For the text-containing cell, return its midpoint in [x, y] coordinate format. 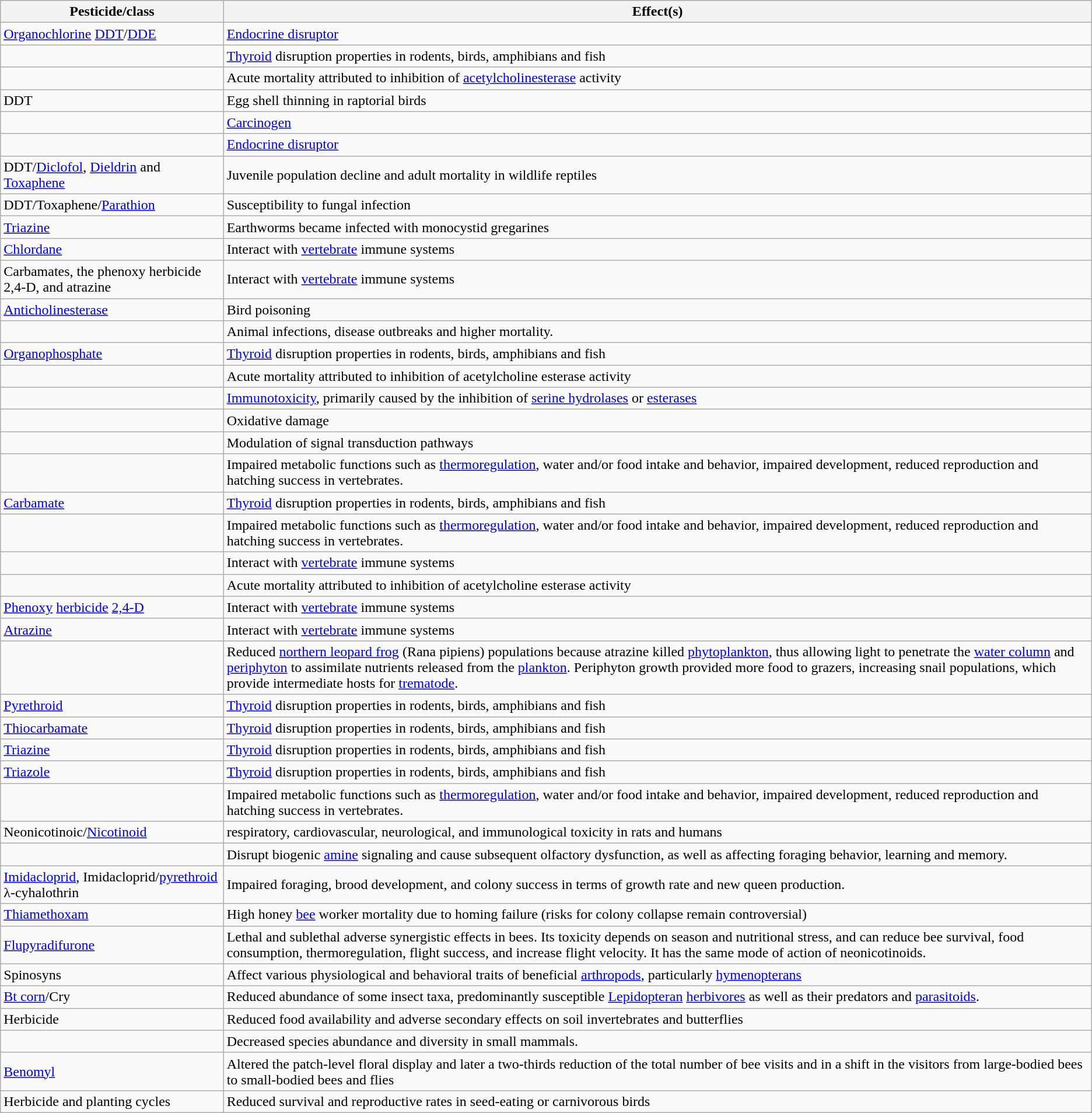
Spinosyns [112, 975]
Impaired foraging, brood development, and colony success in terms of growth rate and new queen production. [657, 884]
DDT [112, 100]
Herbicide and planting cycles [112, 1101]
Thiamethoxam [112, 915]
Carbamates, the phenoxy herbicide 2,4-D, and atrazine [112, 279]
Egg shell thinning in raptorial birds [657, 100]
Oxidative damage [657, 421]
DDT/Toxaphene/Parathion [112, 205]
High honey bee worker mortality due to homing failure (risks for colony collapse remain controversial) [657, 915]
Carbamate [112, 503]
Imidacloprid, Imidacloprid/pyrethroid λ-cyhalothrin [112, 884]
Thiocarbamate [112, 727]
Benomyl [112, 1071]
Affect various physiological and behavioral traits of beneficial arthropods, particularly hymenopterans [657, 975]
Bird poisoning [657, 310]
Herbicide [112, 1019]
Modulation of signal transduction pathways [657, 443]
Triazole [112, 772]
Organophosphate [112, 354]
Atrazine [112, 629]
Juvenile population decline and adult mortality in wildlife reptiles [657, 175]
Effect(s) [657, 12]
Reduced abundance of some insect taxa, predominantly susceptible Lepidopteran herbivores as well as their predators and parasitoids. [657, 997]
Susceptibility to fungal infection [657, 205]
Bt corn/Cry [112, 997]
Reduced food availability and adverse secondary effects on soil invertebrates and butterflies [657, 1019]
Pesticide/class [112, 12]
Pyrethroid [112, 705]
Neonicotinoic/Nicotinoid [112, 832]
Earthworms became infected with monocystid gregarines [657, 227]
Anticholinesterase [112, 310]
respiratory, cardiovascular, neurological, and immunological toxicity in rats and humans [657, 832]
Acute mortality attributed to inhibition of acetylcholinesterase activity [657, 78]
Phenoxy herbicide 2,4-D [112, 607]
Immunotoxicity, primarily caused by the inhibition of serine hydrolases or esterases [657, 398]
Flupyradifurone [112, 945]
Decreased species abundance and diversity in small mammals. [657, 1041]
Carcinogen [657, 123]
Organochlorine DDT/DDE [112, 34]
Reduced survival and reproductive rates in seed-eating or carnivorous birds [657, 1101]
Chlordane [112, 249]
Animal infections, disease outbreaks and higher mortality. [657, 332]
Disrupt biogenic amine signaling and cause subsequent olfactory dysfunction, as well as affecting foraging behavior, learning and memory. [657, 855]
DDT/Diclofol, Dieldrin and Toxaphene [112, 175]
